Extract the (X, Y) coordinate from the center of the cell holding the provided text.  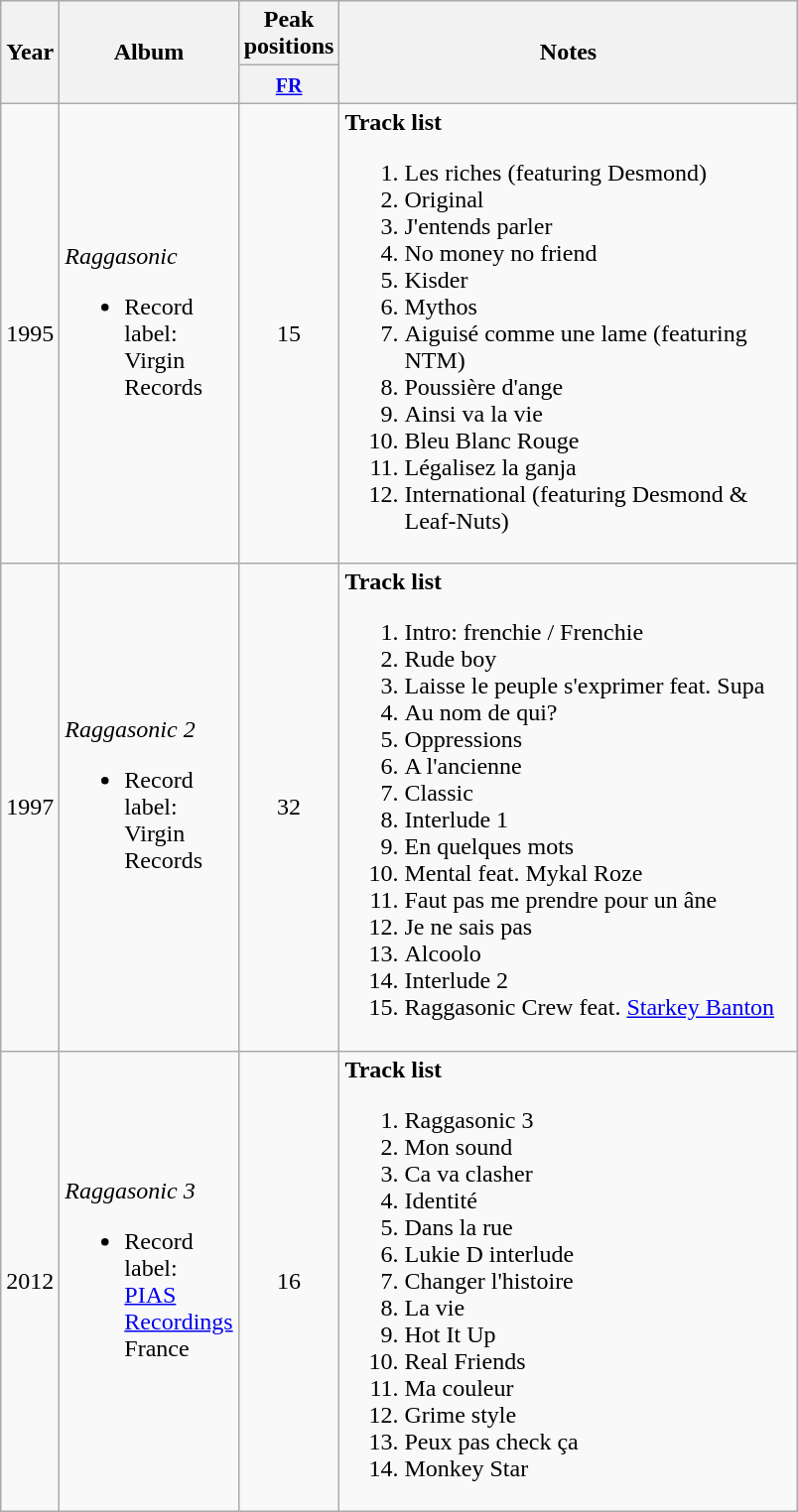
32 (289, 808)
Raggasonic 2Record label: Virgin Records (149, 808)
FR (289, 84)
Album (149, 52)
15 (289, 333)
16 (289, 1281)
Peak positions (289, 34)
2012 (30, 1281)
1997 (30, 808)
Raggasonic 3Record label: PIAS Recordings France (149, 1281)
1995 (30, 333)
Notes (568, 52)
Year (30, 52)
RaggasonicRecord label: Virgin Records (149, 333)
